From the cell containing the given text, extract its center point as [X, Y] coordinate. 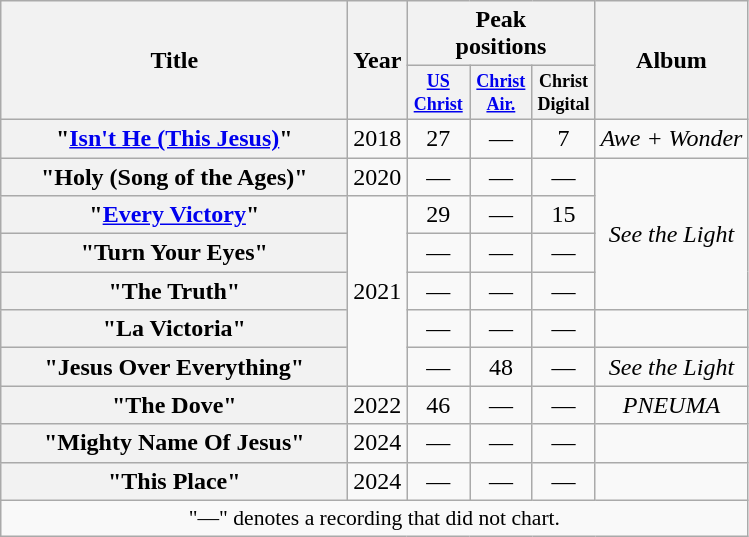
"Jesus Over Everything" [174, 367]
2022 [378, 405]
PNEUMA [672, 405]
"—" denotes a recording that did not chart. [374, 518]
Awe + Wonder [672, 138]
2021 [378, 291]
"Holy (Song of the Ages)" [174, 177]
2020 [378, 177]
USChrist [438, 93]
"Isn't He (This Jesus)" [174, 138]
27 [438, 138]
Peakpositions [501, 34]
48 [502, 367]
29 [438, 215]
"Turn Your Eyes" [174, 253]
Year [378, 60]
ChristDigital [564, 93]
"This Place" [174, 481]
Title [174, 60]
"The Truth" [174, 291]
"La Victoria" [174, 329]
7 [564, 138]
"The Dove" [174, 405]
Album [672, 60]
46 [438, 405]
"Every Victory" [174, 215]
15 [564, 215]
ChristAir. [502, 93]
"Mighty Name Of Jesus" [174, 443]
2018 [378, 138]
